Pinpoint the cell where the given text exists, returning its [x, y] midpoint coordinate. 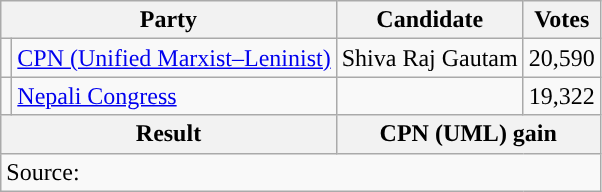
CPN (UML) gain [468, 134]
Party [168, 20]
Source: [301, 172]
Votes [562, 20]
Result [168, 134]
Candidate [430, 20]
Nepali Congress [174, 96]
19,322 [562, 96]
CPN (Unified Marxist–Leninist) [174, 58]
20,590 [562, 58]
Shiva Raj Gautam [430, 58]
